Locate the cell with the specified text and output its (x, y) center coordinate. 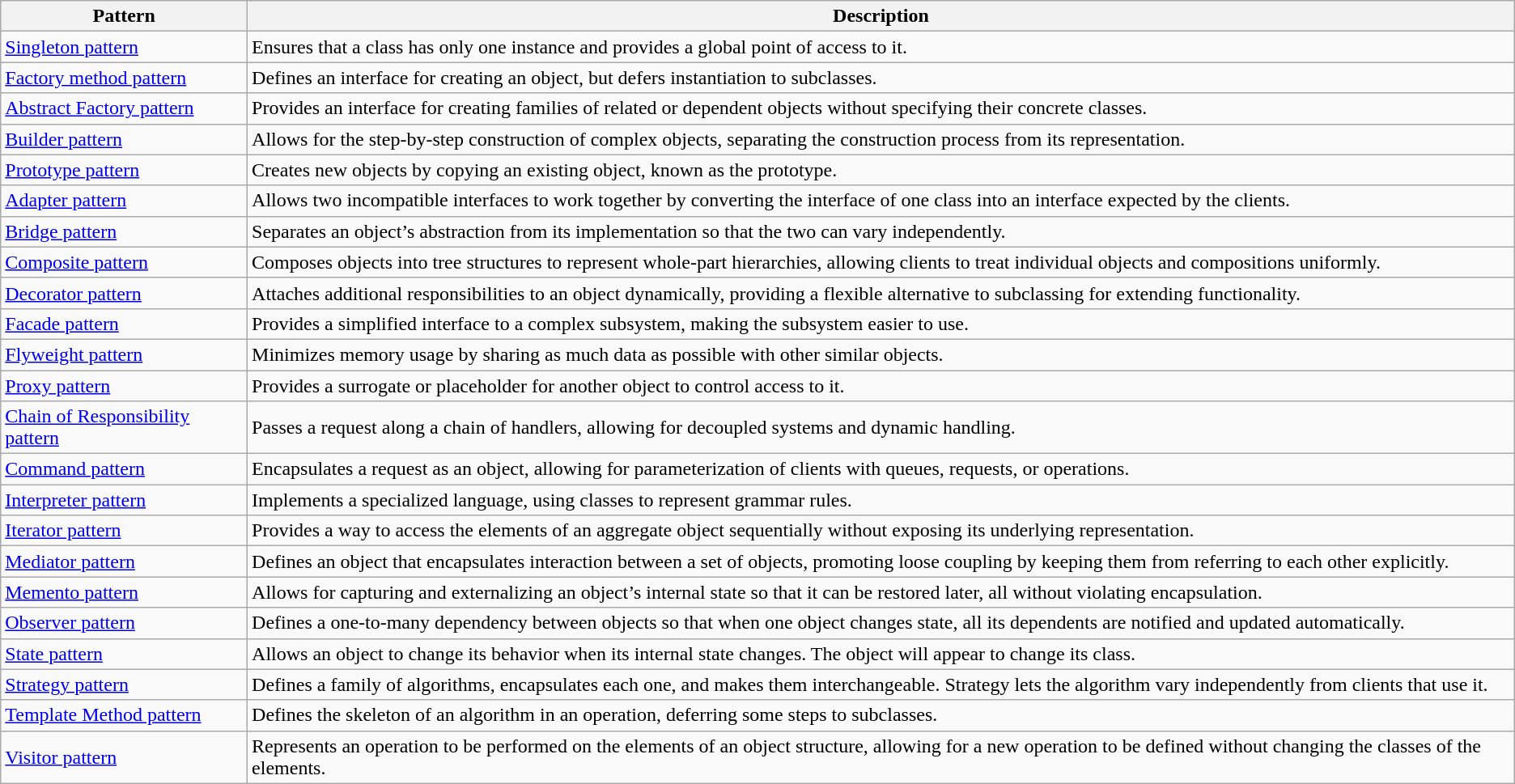
Composite pattern (125, 262)
Passes a request along a chain of handlers, allowing for decoupled systems and dynamic handling. (881, 427)
Pattern (125, 16)
Flyweight pattern (125, 354)
Implements a specialized language, using classes to represent grammar rules. (881, 500)
Iterator pattern (125, 531)
Singleton pattern (125, 47)
Attaches additional responsibilities to an object dynamically, providing a flexible alternative to subclassing for extending functionality. (881, 293)
Composes objects into tree structures to represent whole-part hierarchies, allowing clients to treat individual objects and compositions uniformly. (881, 262)
Command pattern (125, 469)
Proxy pattern (125, 386)
Observer pattern (125, 623)
Decorator pattern (125, 293)
Builder pattern (125, 139)
Interpreter pattern (125, 500)
Creates new objects by copying an existing object, known as the prototype. (881, 170)
Provides a way to access the elements of an aggregate object sequentially without exposing its underlying representation. (881, 531)
Minimizes memory usage by sharing as much data as possible with other similar objects. (881, 354)
Separates an object’s abstraction from its implementation so that the two can vary independently. (881, 231)
Strategy pattern (125, 684)
Defines an interface for creating an object, but defers instantiation to subclasses. (881, 78)
Allows for capturing and externalizing an object’s internal state so that it can be restored later, all without violating encapsulation. (881, 592)
Provides an interface for creating families of related or dependent objects without specifying their concrete classes. (881, 108)
Chain of Responsibility pattern (125, 427)
Prototype pattern (125, 170)
Bridge pattern (125, 231)
Encapsulates a request as an object, allowing for parameterization of clients with queues, requests, or operations. (881, 469)
State pattern (125, 654)
Template Method pattern (125, 715)
Ensures that a class has only one instance and provides a global point of access to it. (881, 47)
Allows two incompatible interfaces to work together by converting the interface of one class into an interface expected by the clients. (881, 201)
Defines the skeleton of an algorithm in an operation, deferring some steps to subclasses. (881, 715)
Allows for the step-by-step construction of complex objects, separating the construction process from its representation. (881, 139)
Adapter pattern (125, 201)
Allows an object to change its behavior when its internal state changes. The object will appear to change its class. (881, 654)
Abstract Factory pattern (125, 108)
Factory method pattern (125, 78)
Facade pattern (125, 324)
Description (881, 16)
Defines a one-to-many dependency between objects so that when one object changes state, all its dependents are notified and updated automatically. (881, 623)
Provides a simplified interface to a complex subsystem, making the subsystem easier to use. (881, 324)
Memento pattern (125, 592)
Provides a surrogate or placeholder for another object to control access to it. (881, 386)
Visitor pattern (125, 757)
Mediator pattern (125, 562)
